Capture the cell that displays the provided text and extract its (x, y) central coordinate. 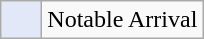
Notable Arrival (122, 20)
